Extract the (x, y) coordinate from the center of the cell holding the provided text.  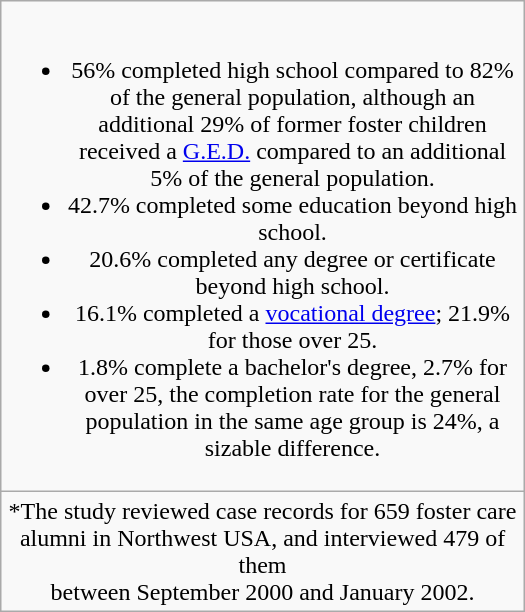
*The study reviewed case records for 659 foster care alumni in Northwest USA, and interviewed 479 of thembetween September 2000 and January 2002. (263, 552)
